Return [X, Y] of the center of cell containing provided text 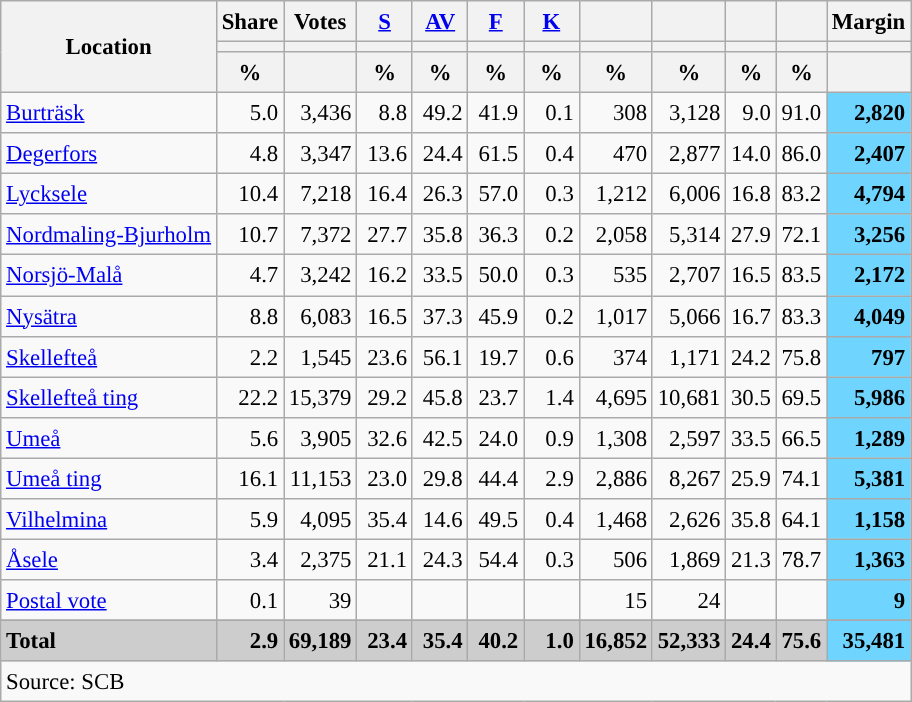
83.3 [801, 316]
49.5 [496, 520]
5.0 [250, 114]
3,436 [320, 114]
30.5 [751, 398]
1,289 [869, 438]
F [496, 22]
24 [688, 600]
8,267 [688, 478]
1.0 [552, 640]
66.5 [801, 438]
10,681 [688, 398]
1.4 [552, 398]
3,242 [320, 276]
72.1 [801, 234]
Umeå ting [109, 478]
5,986 [869, 398]
6,006 [688, 194]
91.0 [801, 114]
16.1 [250, 478]
0.9 [552, 438]
6,083 [320, 316]
14.0 [751, 154]
74.1 [801, 478]
3,256 [869, 234]
Åsele [109, 560]
1,171 [688, 356]
4.7 [250, 276]
4,794 [869, 194]
50.0 [496, 276]
535 [616, 276]
4,695 [616, 398]
42.5 [440, 438]
4,049 [869, 316]
Postal vote [109, 600]
5.6 [250, 438]
1,308 [616, 438]
83.5 [801, 276]
K [552, 22]
3.4 [250, 560]
25.9 [751, 478]
10.4 [250, 194]
2,886 [616, 478]
24.3 [440, 560]
Votes [320, 22]
2,375 [320, 560]
7,218 [320, 194]
5,381 [869, 478]
64.1 [801, 520]
1,545 [320, 356]
24.0 [496, 438]
36.3 [496, 234]
16.8 [751, 194]
22.2 [250, 398]
2,626 [688, 520]
1,468 [616, 520]
19.7 [496, 356]
Vilhelmina [109, 520]
23.7 [496, 398]
506 [616, 560]
Source: SCB [456, 682]
16.2 [385, 276]
23.4 [385, 640]
2,820 [869, 114]
Share [250, 22]
374 [616, 356]
35,481 [869, 640]
16.7 [751, 316]
3,347 [320, 154]
16,852 [616, 640]
15,379 [320, 398]
Total [109, 640]
Norsjö-Malå [109, 276]
15 [616, 600]
69.5 [801, 398]
27.9 [751, 234]
Margin [869, 22]
21.1 [385, 560]
16.4 [385, 194]
3,128 [688, 114]
2,707 [688, 276]
9.0 [751, 114]
69,189 [320, 640]
Location [109, 47]
2,058 [616, 234]
Skellefteå [109, 356]
44.4 [496, 478]
39 [320, 600]
49.2 [440, 114]
7,372 [320, 234]
21.3 [751, 560]
Lycksele [109, 194]
5,066 [688, 316]
Nordmaling-Bjurholm [109, 234]
4,095 [320, 520]
2,172 [869, 276]
75.6 [801, 640]
9 [869, 600]
37.3 [440, 316]
41.9 [496, 114]
40.2 [496, 640]
3,905 [320, 438]
797 [869, 356]
24.2 [751, 356]
5.9 [250, 520]
86.0 [801, 154]
14.6 [440, 520]
2,877 [688, 154]
2.2 [250, 356]
57.0 [496, 194]
29.2 [385, 398]
1,869 [688, 560]
1,212 [616, 194]
2,407 [869, 154]
2,597 [688, 438]
83.2 [801, 194]
Skellefteå ting [109, 398]
23.6 [385, 356]
Nysätra [109, 316]
11,153 [320, 478]
45.8 [440, 398]
75.8 [801, 356]
52,333 [688, 640]
45.9 [496, 316]
1,017 [616, 316]
56.1 [440, 356]
Burträsk [109, 114]
4.8 [250, 154]
S [385, 22]
29.8 [440, 478]
470 [616, 154]
78.7 [801, 560]
0.6 [552, 356]
26.3 [440, 194]
27.7 [385, 234]
32.6 [385, 438]
1,158 [869, 520]
Umeå [109, 438]
61.5 [496, 154]
AV [440, 22]
54.4 [496, 560]
13.6 [385, 154]
5,314 [688, 234]
10.7 [250, 234]
1,363 [869, 560]
Degerfors [109, 154]
23.0 [385, 478]
308 [616, 114]
